Pinpoint the cell where the given text exists, returning its [x, y] midpoint coordinate. 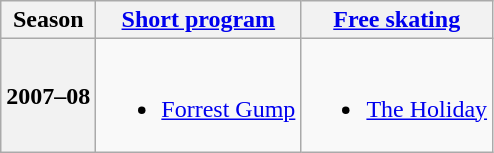
Free skating [397, 20]
Short program [198, 20]
2007–08 [48, 96]
Season [48, 20]
The Holiday [397, 96]
Forrest Gump [198, 96]
